Find where the given text appears and provide that cell's center as (x, y) coordinate. 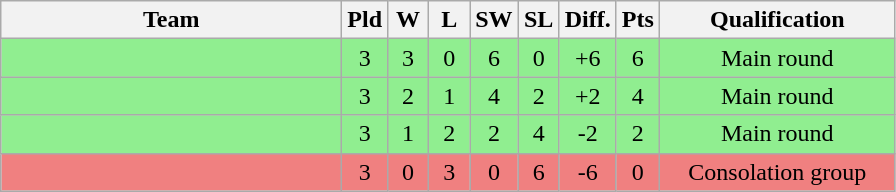
Pts (638, 20)
Consolation group (777, 172)
+6 (588, 58)
SL (538, 20)
Qualification (777, 20)
-6 (588, 172)
L (450, 20)
SW (494, 20)
-2 (588, 134)
Pld (365, 20)
+2 (588, 96)
Team (172, 20)
Diff. (588, 20)
W (408, 20)
